Return the (X, Y) coordinate for the center point of the cell that contains the specified text.  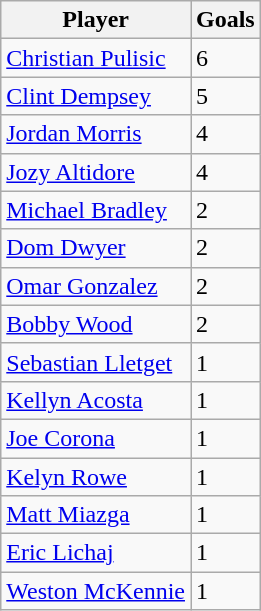
5 (225, 96)
Jordan Morris (96, 134)
Player (96, 20)
Eric Lichaj (96, 553)
Goals (225, 20)
Dom Dwyer (96, 248)
Joe Corona (96, 438)
Christian Pulisic (96, 58)
Weston McKennie (96, 591)
Matt Miazga (96, 515)
Michael Bradley (96, 210)
Jozy Altidore (96, 172)
Omar Gonzalez (96, 286)
Kelyn Rowe (96, 477)
6 (225, 58)
Kellyn Acosta (96, 400)
Clint Dempsey (96, 96)
Bobby Wood (96, 324)
Sebastian Lletget (96, 362)
